Extract the (X, Y) coordinate from the center of the cell holding the provided text.  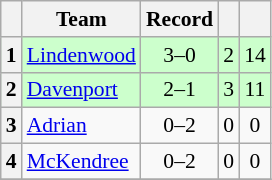
Team (82, 19)
2–1 (180, 90)
11 (255, 90)
Lindenwood (82, 55)
3–0 (180, 55)
14 (255, 55)
Adrian (82, 126)
McKendree (82, 162)
Record (180, 19)
4 (12, 162)
1 (12, 55)
Davenport (82, 90)
